Extract the (X, Y) coordinate from the center of the cell holding the provided text.  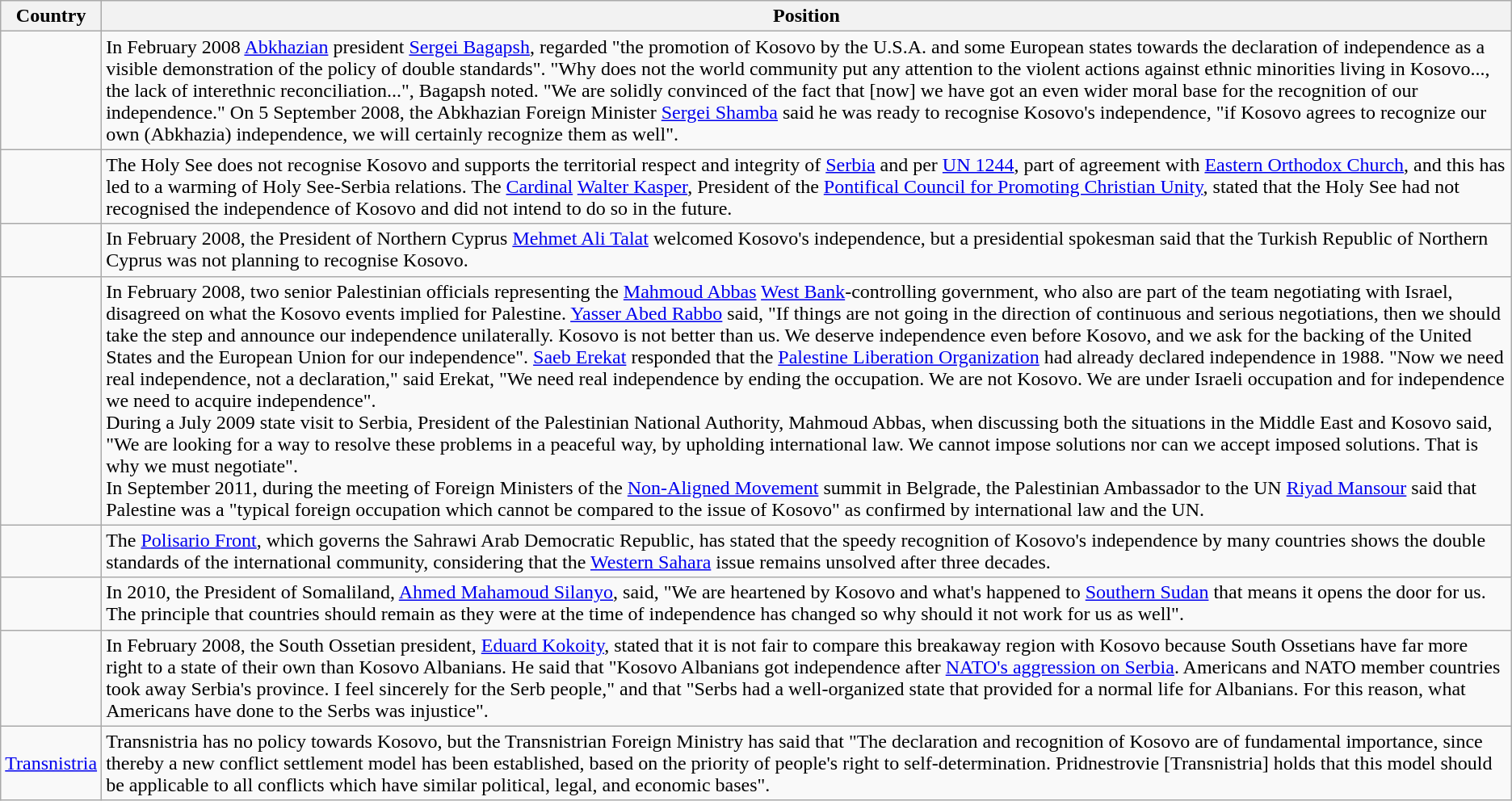
Country (52, 16)
Position (807, 16)
Transnistria (52, 763)
